Output the (x, y) coordinate of the center of the cell containing the given text.  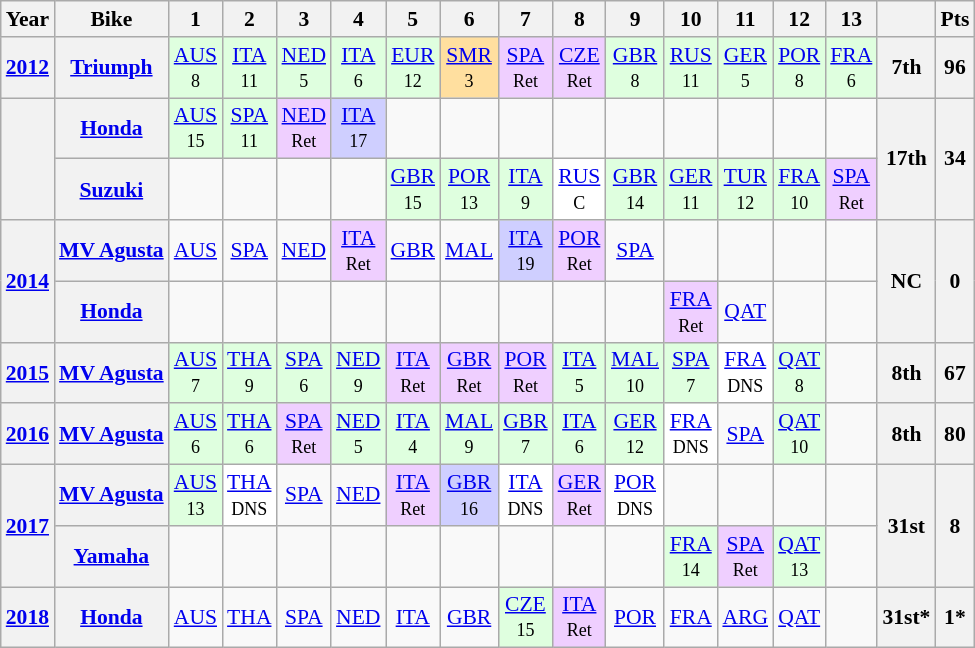
2014 (28, 281)
POR (635, 618)
0 (954, 281)
1 (196, 19)
7 (526, 19)
GER12 (635, 434)
80 (954, 434)
FRA10 (799, 190)
10 (690, 19)
GER11 (690, 190)
GER5 (745, 68)
5 (414, 19)
GBR7 (526, 434)
RUSC (580, 190)
4 (358, 19)
2015 (28, 372)
11 (745, 19)
POR8 (799, 68)
GBR16 (469, 496)
Yamaha (112, 556)
THADNS (249, 496)
SMR3 (469, 68)
MAL (469, 250)
GBRRet (469, 372)
1* (954, 618)
2012 (28, 68)
SPA11 (249, 128)
ARG (745, 618)
67 (954, 372)
AUS7 (196, 372)
FRA14 (690, 556)
GBR14 (635, 190)
2018 (28, 618)
THA9 (249, 372)
FRA6 (851, 68)
GBR8 (635, 68)
MAL9 (469, 434)
GERRet (580, 496)
GBR15 (414, 190)
NED9 (358, 372)
SPA6 (304, 372)
2016 (28, 434)
Suzuki (112, 190)
3 (304, 19)
QAT10 (799, 434)
TUR12 (745, 190)
CZE15 (526, 618)
96 (954, 68)
Year (28, 19)
Pts (954, 19)
RUS11 (690, 68)
Triumph (112, 68)
ITADNS (526, 496)
POR13 (469, 190)
2017 (28, 526)
QAT8 (799, 372)
THA6 (249, 434)
AUS13 (196, 496)
12 (799, 19)
NC (906, 281)
34 (954, 159)
2 (249, 19)
SPA7 (690, 372)
6 (469, 19)
17th (906, 159)
ITA9 (526, 190)
ITA4 (414, 434)
AUS15 (196, 128)
EUR12 (414, 68)
13 (851, 19)
ITA19 (526, 250)
THA (249, 618)
7th (906, 68)
ITA5 (580, 372)
9 (635, 19)
MAL10 (635, 372)
NEDRet (304, 128)
31st (906, 526)
ITA17 (358, 128)
PORDNS (635, 496)
FRARet (690, 312)
CZERet (580, 68)
AUS8 (196, 68)
Bike (112, 19)
ITA11 (249, 68)
AUS6 (196, 434)
FRA (690, 618)
31st* (906, 618)
QAT13 (799, 556)
ITA (414, 618)
